Identify which cell holds the provided text, then report its (x, y) central coordinate. 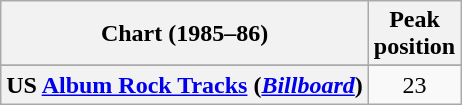
US Album Rock Tracks (Billboard) (185, 85)
Chart (1985–86) (185, 34)
23 (414, 85)
Peakposition (414, 34)
